Extract the (X, Y) coordinate from the center of the cell holding the provided text.  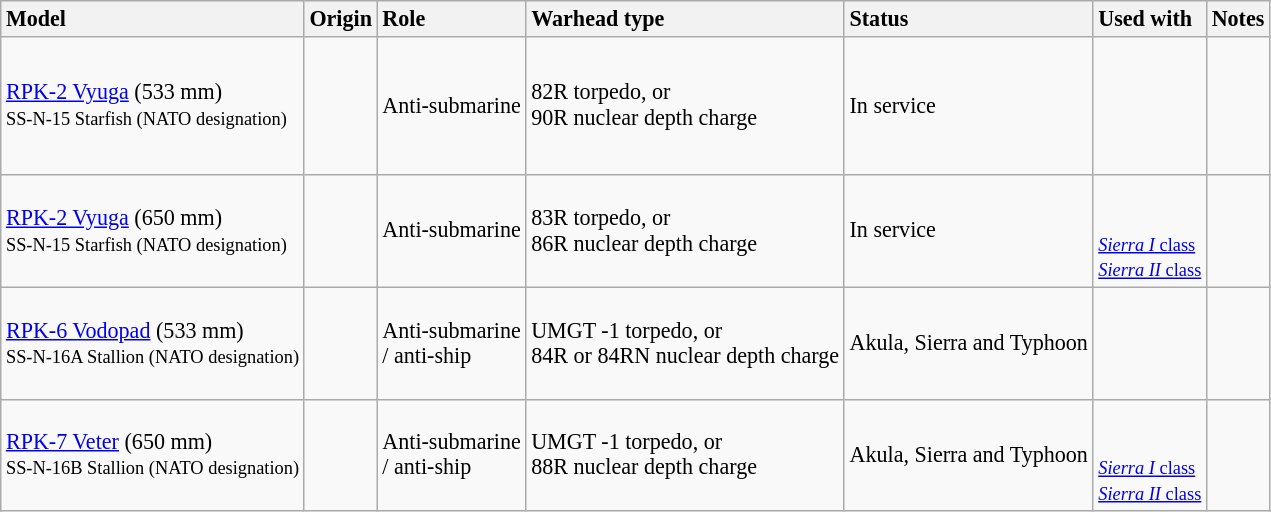
RPK-2 Vyuga (650 mm)SS-N-15 Starfish (NATO designation) (152, 230)
RPK-6 Vodopad (533 mm)SS-N-16A Stallion (NATO designation) (152, 342)
UMGT -1 torpedo, or88R nuclear depth charge (685, 455)
Role (452, 18)
UMGT -1 torpedo, or84R or 84RN nuclear depth charge (685, 342)
82R torpedo, or90R nuclear depth charge (685, 105)
83R torpedo, or86R nuclear depth charge (685, 230)
Model (152, 18)
Notes (1238, 18)
RPK-2 Vyuga (533 mm)SS-N-15 Starfish (NATO designation) (152, 105)
Origin (340, 18)
Warhead type (685, 18)
RPK-7 Veter (650 mm)SS-N-16B Stallion (NATO designation) (152, 455)
Used with (1150, 18)
Status (968, 18)
